Scan for the cell matching the given text and deliver its [X, Y] coordinate at center. 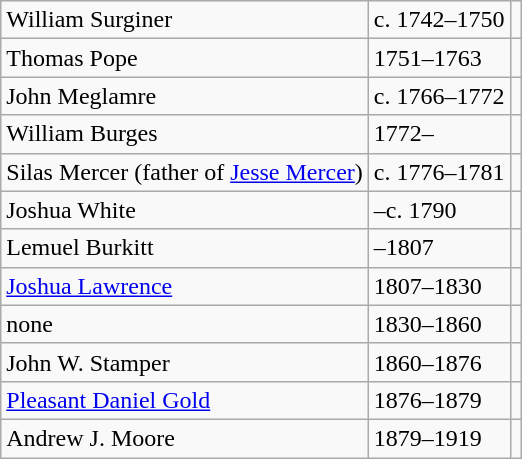
Pleasant Daniel Gold [185, 400]
William Surginer [185, 20]
–1807 [439, 248]
1751–1763 [439, 58]
1772– [439, 134]
John Meglamre [185, 96]
c. 1776–1781 [439, 172]
1860–1876 [439, 362]
Lemuel Burkitt [185, 248]
c. 1742–1750 [439, 20]
–c. 1790 [439, 210]
Joshua Lawrence [185, 286]
1807–1830 [439, 286]
Joshua White [185, 210]
Silas Mercer (father of Jesse Mercer) [185, 172]
William Burges [185, 134]
John W. Stamper [185, 362]
1830–1860 [439, 324]
Thomas Pope [185, 58]
1879–1919 [439, 438]
c. 1766–1772 [439, 96]
none [185, 324]
1876–1879 [439, 400]
Andrew J. Moore [185, 438]
